From the cell containing the given text, extract its center point as (x, y) coordinate. 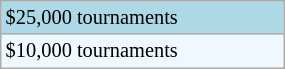
$10,000 tournaments (142, 51)
$25,000 tournaments (142, 17)
